Extract the (X, Y) coordinate from the center of the cell holding the provided text.  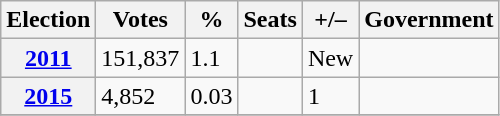
% (212, 20)
2015 (48, 96)
151,837 (140, 58)
2011 (48, 58)
Government (429, 20)
Votes (140, 20)
Seats (270, 20)
0.03 (212, 96)
Election (48, 20)
New (330, 58)
4,852 (140, 96)
+/– (330, 20)
1.1 (212, 58)
1 (330, 96)
